Find where the given text appears and provide that cell's center as (x, y) coordinate. 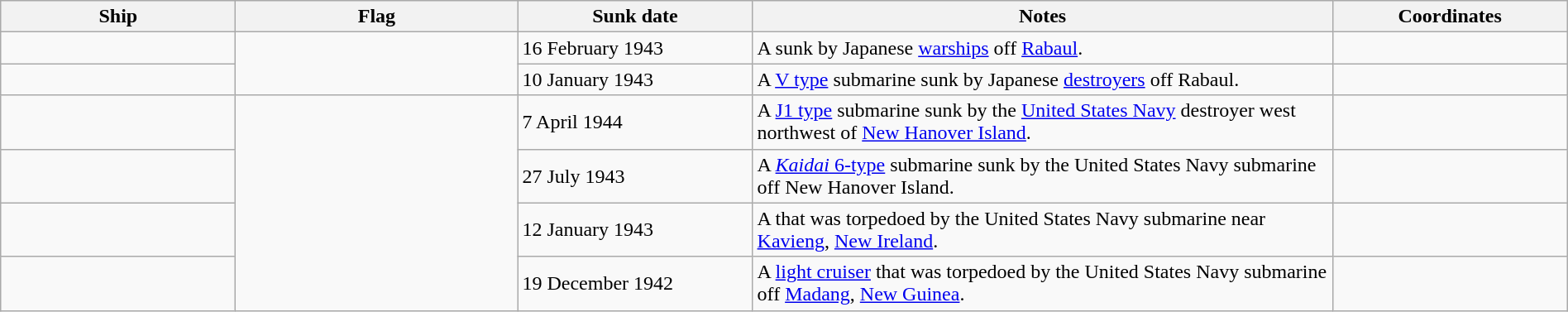
Notes (1042, 17)
A that was torpedoed by the United States Navy submarine near Kavieng, New Ireland. (1042, 230)
A sunk by Japanese warships off Rabaul. (1042, 48)
Flag (377, 17)
Sunk date (635, 17)
12 January 1943 (635, 230)
A Kaidai 6-type submarine sunk by the United States Navy submarine off New Hanover Island. (1042, 175)
10 January 1943 (635, 79)
19 December 1942 (635, 283)
Coordinates (1450, 17)
A light cruiser that was torpedoed by the United States Navy submarine off Madang, New Guinea. (1042, 283)
27 July 1943 (635, 175)
A V type submarine sunk by Japanese destroyers off Rabaul. (1042, 79)
Ship (118, 17)
A J1 type submarine sunk by the United States Navy destroyer west northwest of New Hanover Island. (1042, 122)
16 February 1943 (635, 48)
7 April 1944 (635, 122)
